Search for the cell housing the specified text and yield its (X, Y) center coordinate. 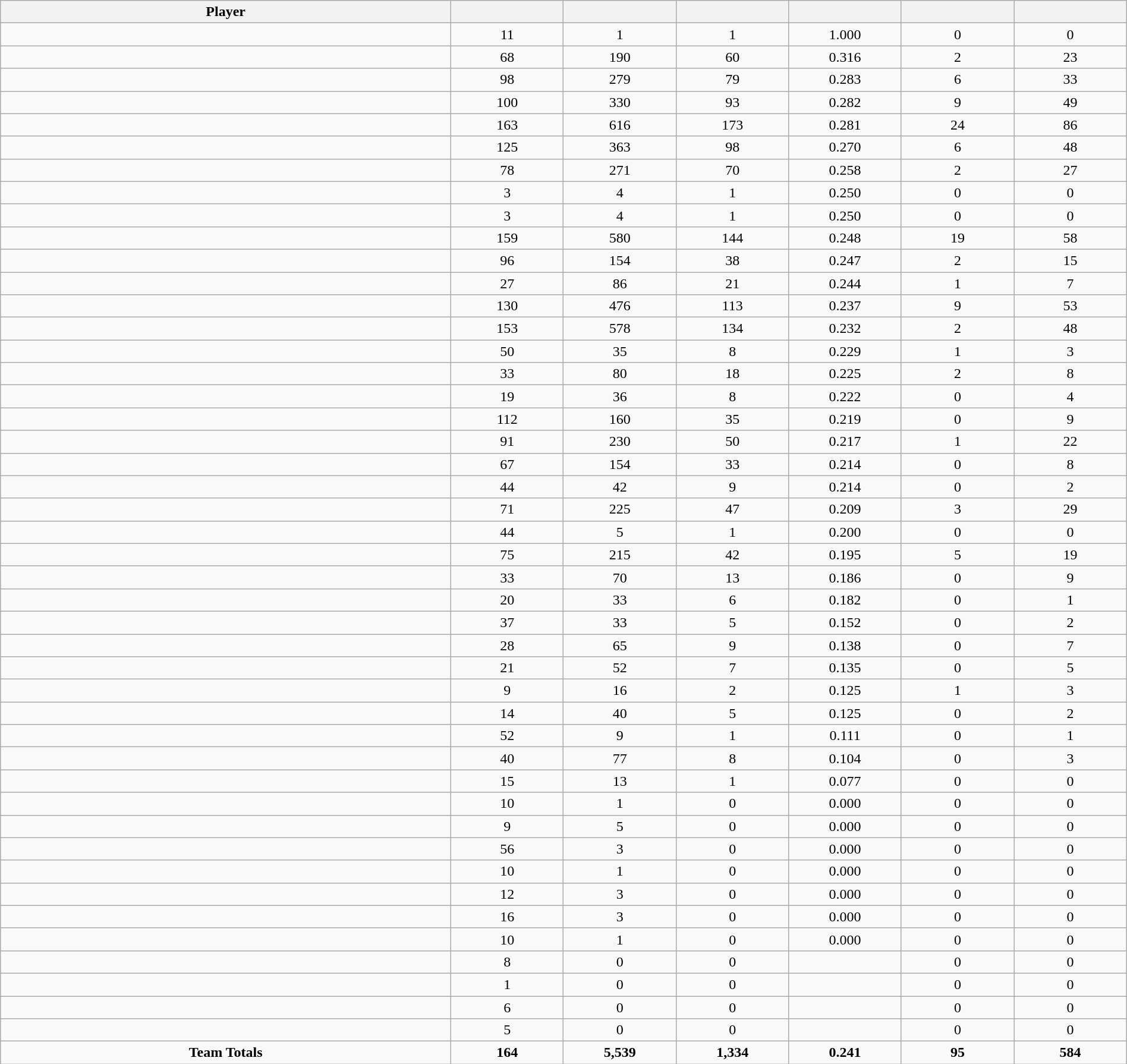
1.000 (845, 34)
28 (508, 645)
36 (619, 396)
0.200 (845, 532)
53 (1070, 306)
0.219 (845, 419)
11 (508, 34)
0.186 (845, 577)
23 (1070, 57)
0.077 (845, 781)
20 (508, 600)
0.270 (845, 147)
Player (226, 12)
Team Totals (226, 1053)
0.316 (845, 57)
0.244 (845, 284)
0.281 (845, 125)
12 (508, 894)
22 (1070, 442)
173 (732, 125)
130 (508, 306)
0.241 (845, 1053)
616 (619, 125)
14 (508, 713)
0.217 (845, 442)
0.258 (845, 170)
95 (957, 1053)
49 (1070, 102)
68 (508, 57)
65 (619, 645)
0.138 (845, 645)
0.232 (845, 329)
71 (508, 509)
215 (619, 555)
144 (732, 238)
24 (957, 125)
0.182 (845, 600)
580 (619, 238)
0.248 (845, 238)
78 (508, 170)
100 (508, 102)
230 (619, 442)
163 (508, 125)
93 (732, 102)
80 (619, 374)
29 (1070, 509)
113 (732, 306)
67 (508, 464)
330 (619, 102)
0.152 (845, 622)
125 (508, 147)
96 (508, 260)
77 (619, 758)
91 (508, 442)
0.111 (845, 736)
47 (732, 509)
578 (619, 329)
79 (732, 80)
1,334 (732, 1053)
160 (619, 419)
225 (619, 509)
112 (508, 419)
164 (508, 1053)
0.209 (845, 509)
58 (1070, 238)
38 (732, 260)
584 (1070, 1053)
0.229 (845, 351)
0.247 (845, 260)
18 (732, 374)
37 (508, 622)
271 (619, 170)
0.222 (845, 396)
279 (619, 80)
476 (619, 306)
159 (508, 238)
0.135 (845, 668)
363 (619, 147)
0.104 (845, 758)
0.282 (845, 102)
56 (508, 849)
134 (732, 329)
0.195 (845, 555)
75 (508, 555)
5,539 (619, 1053)
0.283 (845, 80)
0.225 (845, 374)
0.237 (845, 306)
190 (619, 57)
153 (508, 329)
60 (732, 57)
